Identify which cell holds the provided text, then report its (X, Y) central coordinate. 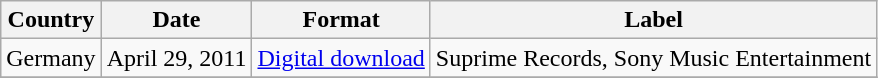
Date (176, 20)
Germany (51, 58)
April 29, 2011 (176, 58)
Country (51, 20)
Format (341, 20)
Suprime Records, Sony Music Entertainment (653, 58)
Label (653, 20)
Digital download (341, 58)
